Locate the cell with the specified text and output its (X, Y) center coordinate. 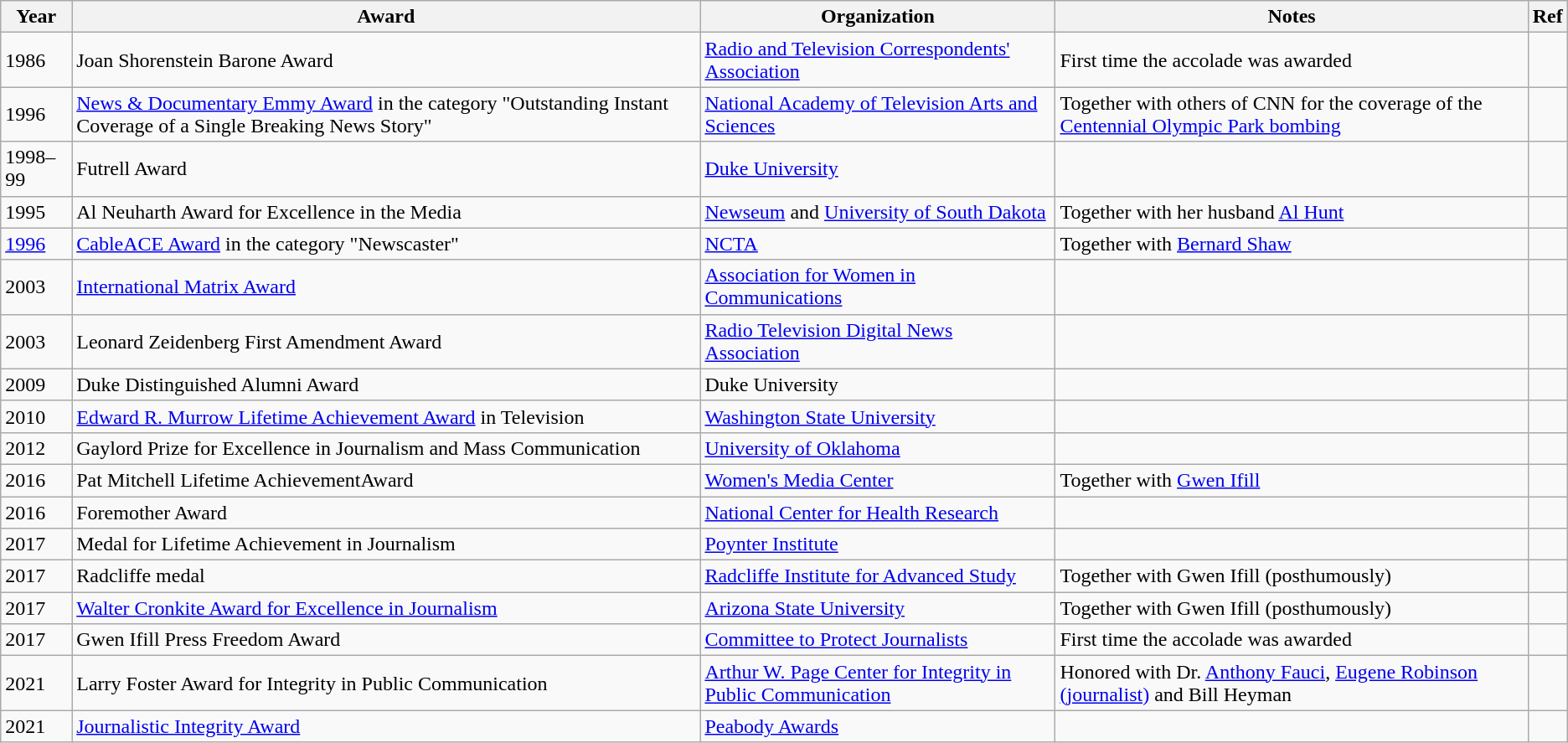
Poynter Institute (878, 544)
Gaylord Prize for Excellence in Journalism and Mass Communication (386, 448)
1986 (37, 60)
Gwen Ifill Press Freedom Award (386, 640)
Year (37, 17)
Washington State University (878, 416)
Ref (1548, 17)
1995 (37, 212)
Together with her husband Al Hunt (1292, 212)
News & Documentary Emmy Award in the category "Outstanding Instant Coverage of a Single Breaking News Story" (386, 114)
Association for Women in Communications (878, 286)
2010 (37, 416)
Together with Gwen Ifill (1292, 480)
Walter Cronkite Award for Excellence in Journalism (386, 608)
Duke Distinguished Alumni Award (386, 384)
National Academy of Television Arts and Sciences (878, 114)
University of Oklahoma (878, 448)
Arthur W. Page Center for Integrity in Public Communication (878, 684)
Honored with Dr. Anthony Fauci, Eugene Robinson (journalist) and Bill Heyman (1292, 684)
Award (386, 17)
Journalistic Integrity Award (386, 726)
Joan Shorenstein Barone Award (386, 60)
Women's Media Center (878, 480)
CableACE Award in the category "Newscaster" (386, 244)
Medal for Lifetime Achievement in Journalism (386, 544)
Radio Television Digital News Association (878, 342)
Pat Mitchell Lifetime AchievementAward (386, 480)
2012 (37, 448)
Edward R. Murrow Lifetime Achievement Award in Television (386, 416)
1998–99 (37, 169)
Futrell Award (386, 169)
Larry Foster Award for Integrity in Public Communication (386, 684)
Leonard Zeidenberg First Amendment Award (386, 342)
Radcliffe Institute for Advanced Study (878, 576)
Radcliffe medal (386, 576)
Committee to Protect Journalists (878, 640)
Organization (878, 17)
Al Neuharth Award for Excellence in the Media (386, 212)
Peabody Awards (878, 726)
Together with Bernard Shaw (1292, 244)
2009 (37, 384)
International Matrix Award (386, 286)
Together with others of CNN for the coverage of the Centennial Olympic Park bombing (1292, 114)
Newseum and University of South Dakota (878, 212)
National Center for Health Research (878, 512)
Notes (1292, 17)
Foremother Award (386, 512)
NCTA (878, 244)
Arizona State University (878, 608)
Radio and Television Correspondents' Association (878, 60)
